Return (x, y) of the center of cell containing provided text 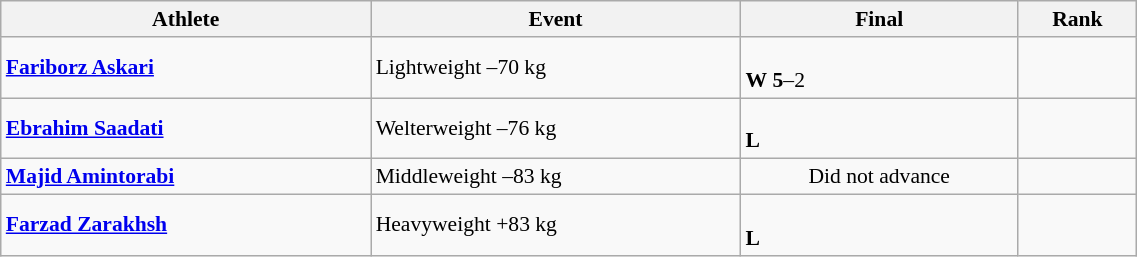
Welterweight –76 kg (556, 128)
Majid Amintorabi (186, 177)
W 5–2 (878, 68)
Ebrahim Saadati (186, 128)
Rank (1078, 19)
Lightweight –70 kg (556, 68)
Heavyweight +83 kg (556, 226)
Event (556, 19)
Middleweight –83 kg (556, 177)
Fariborz Askari (186, 68)
Did not advance (878, 177)
Farzad Zarakhsh (186, 226)
Final (878, 19)
Athlete (186, 19)
